Pinpoint the cell where the given text exists, returning its (X, Y) midpoint coordinate. 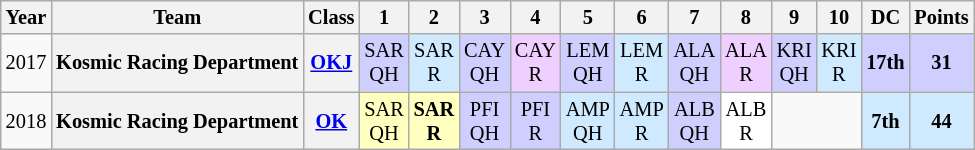
2017 (26, 63)
AMPQH (588, 121)
DC (885, 17)
17th (885, 63)
3 (484, 17)
7 (695, 17)
KRIR (840, 63)
31 (941, 63)
PFIQH (484, 121)
9 (794, 17)
2 (434, 17)
LEMR (642, 63)
CAYQH (484, 63)
CAYR (536, 63)
8 (746, 17)
KRIQH (794, 63)
ALBQH (695, 121)
Year (26, 17)
ALAR (746, 63)
OKJ (331, 63)
ALBR (746, 121)
PFIR (536, 121)
4 (536, 17)
Team (177, 17)
OK (331, 121)
AMPR (642, 121)
1 (384, 17)
LEMQH (588, 63)
5 (588, 17)
10 (840, 17)
2018 (26, 121)
ALAQH (695, 63)
Class (331, 17)
7th (885, 121)
44 (941, 121)
6 (642, 17)
Points (941, 17)
